Pinpoint the cell where the given text exists, returning its [X, Y] midpoint coordinate. 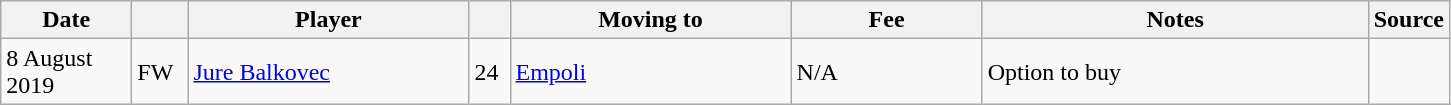
N/A [886, 72]
Moving to [650, 20]
FW [160, 72]
Player [328, 20]
Source [1408, 20]
Date [66, 20]
8 August 2019 [66, 72]
24 [490, 72]
Empoli [650, 72]
Notes [1175, 20]
Jure Balkovec [328, 72]
Option to buy [1175, 72]
Fee [886, 20]
